Scan for the cell matching the given text and deliver its (x, y) coordinate at center. 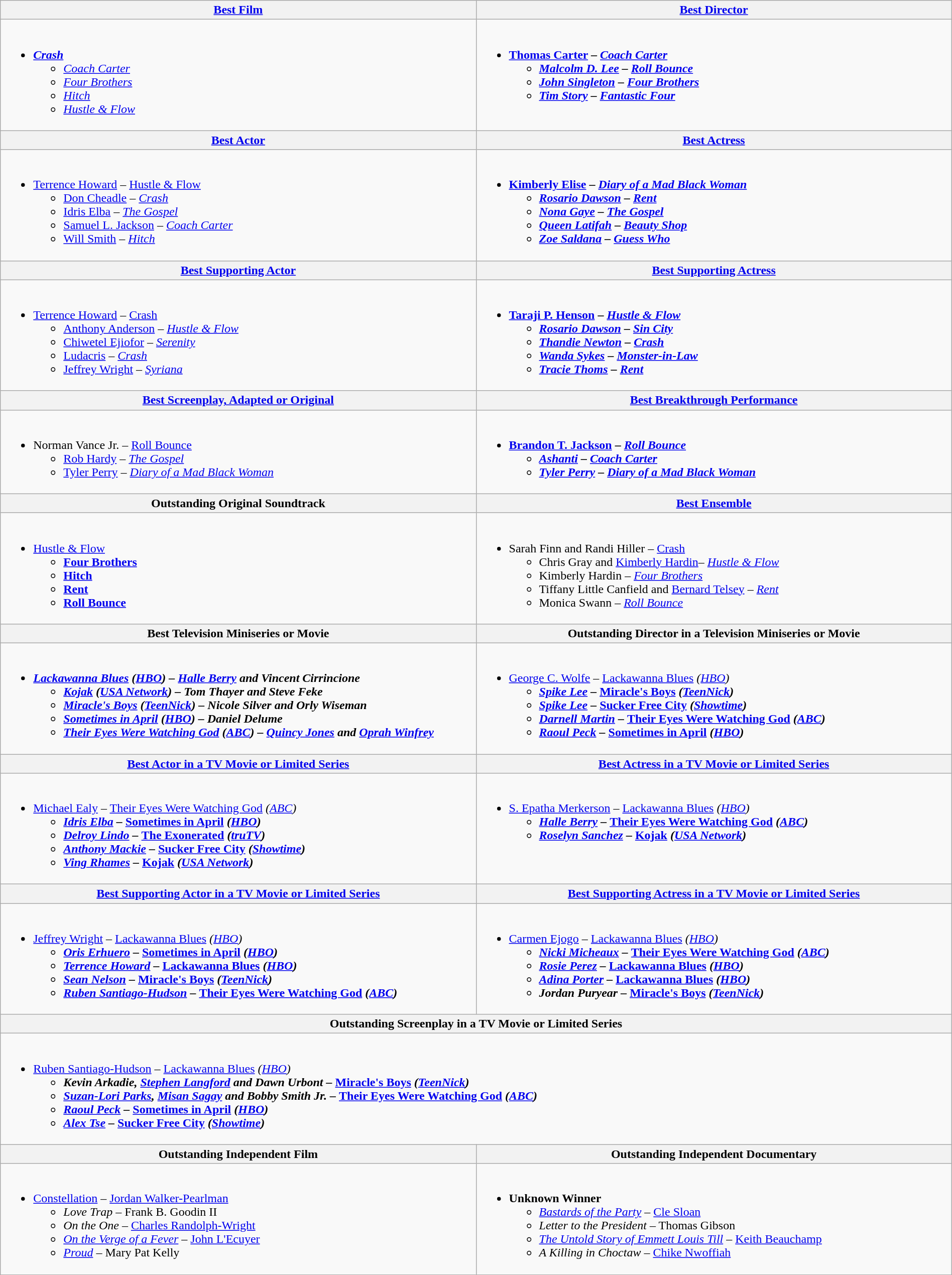
Best Ensemble (714, 503)
Best Television Miniseries or Movie (238, 633)
Best Breakthrough Performance (714, 400)
Best Actor in a TV Movie or Limited Series (238, 764)
Outstanding Independent Film (238, 1154)
Outstanding Screenplay in a TV Movie or Limited Series (476, 1024)
Terrence Howard – CrashAnthony Anderson – Hustle & FlowChiwetel Ejiofor – SerenityLudacris – CrashJeffrey Wright – Syriana (238, 335)
Norman Vance Jr. – Roll BounceRob Hardy – The GospelTyler Perry – Diary of a Mad Black Woman (238, 452)
S. Epatha Merkerson – Lackawanna Blues (HBO)Halle Berry – Their Eyes Were Watching God (ABC)Roselyn Sanchez – Kojak (USA Network) (714, 829)
Brandon T. Jackson – Roll BounceAshanti – Coach CarterTyler Perry – Diary of a Mad Black Woman (714, 452)
Best Supporting Actor in a TV Movie or Limited Series (238, 894)
Kimberly Elise – Diary of a Mad Black WomanRosario Dawson – RentNona Gaye – The GospelQueen Latifah – Beauty ShopZoe Saldana – Guess Who (714, 205)
Best Supporting Actress in a TV Movie or Limited Series (714, 894)
Best Actress (714, 140)
Best Supporting Actor (238, 270)
Best Director (714, 10)
Terrence Howard – Hustle & FlowDon Cheadle – CrashIdris Elba – The GospelSamuel L. Jackson – Coach CarterWill Smith – Hitch (238, 205)
CrashCoach CarterFour BrothersHitchHustle & Flow (238, 75)
Outstanding Director in a Television Miniseries or Movie (714, 633)
Best Supporting Actress (714, 270)
Hustle & FlowFour BrothersHitchRentRoll Bounce (238, 568)
Outstanding Independent Documentary (714, 1154)
Best Actor (238, 140)
Best Screenplay, Adapted or Original (238, 400)
Taraji P. Henson – Hustle & FlowRosario Dawson – Sin CityThandie Newton – CrashWanda Sykes – Monster-in-LawTracie Thoms – Rent (714, 335)
Best Film (238, 10)
Outstanding Original Soundtrack (238, 503)
Best Actress in a TV Movie or Limited Series (714, 764)
Thomas Carter – Coach CarterMalcolm D. Lee – Roll BounceJohn Singleton – Four BrothersTim Story – Fantastic Four (714, 75)
